Determine the [X, Y] coordinate at the center of the cell enclosing the given text.  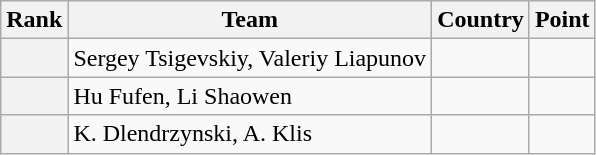
Hu Fufen, Li Shaowen [250, 96]
Sergey Tsigevskiy, Valeriy Liapunov [250, 58]
Point [562, 20]
Team [250, 20]
Rank [34, 20]
K. Dlendrzynski, A. Klis [250, 134]
Country [481, 20]
